Scan for the cell matching the given text and deliver its [X, Y] coordinate at center. 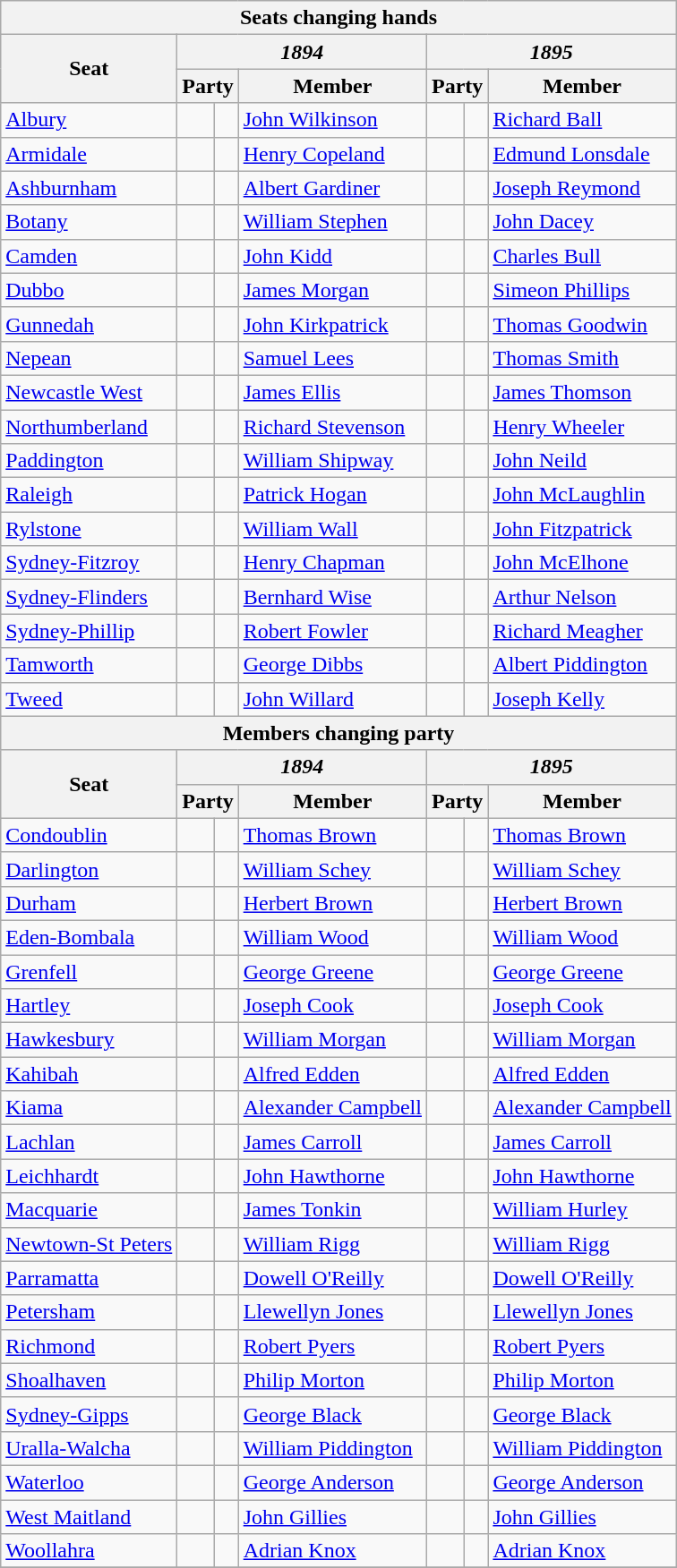
Newtown-St Peters [90, 1244]
Seats changing hands [338, 18]
West Maitland [90, 1517]
John Fitzpatrick [582, 529]
Hartley [90, 1006]
Samuel Lees [332, 358]
Leichhardt [90, 1176]
Tamworth [90, 665]
Albert Piddington [582, 665]
Thomas Smith [582, 358]
Dubbo [90, 290]
James Ellis [332, 392]
Henry Wheeler [582, 427]
Sydney-Fitzroy [90, 563]
Charles Bull [582, 256]
Ashburnham [90, 188]
John Neild [582, 461]
Uralla-Walcha [90, 1448]
Richard Ball [582, 120]
John Kidd [332, 256]
Robert Fowler [332, 631]
John Wilkinson [332, 120]
John Kirkpatrick [332, 324]
Grenfell [90, 971]
Botany [90, 222]
Hawkesbury [90, 1040]
Sydney-Flinders [90, 597]
Macquarie [90, 1210]
Joseph Kelly [582, 699]
Camden [90, 256]
John Dacey [582, 222]
Shoalhaven [90, 1380]
William Stephen [332, 222]
Nepean [90, 358]
Sydney-Phillip [90, 631]
James Morgan [332, 290]
John Willard [332, 699]
Richard Stevenson [332, 427]
Bernhard Wise [332, 597]
Rylstone [90, 529]
Northumberland [90, 427]
Simeon Phillips [582, 290]
Sydney-Gipps [90, 1414]
Newcastle West [90, 392]
Members changing party [338, 733]
Petersham [90, 1312]
Albert Gardiner [332, 188]
Patrick Hogan [332, 495]
Arthur Nelson [582, 597]
Parramatta [90, 1278]
Durham [90, 903]
Gunnedah [90, 324]
George Dibbs [332, 665]
Henry Copeland [332, 154]
Lachlan [90, 1142]
Raleigh [90, 495]
Eden-Bombala [90, 937]
Armidale [90, 154]
William Hurley [582, 1210]
Henry Chapman [332, 563]
John McLaughlin [582, 495]
Richard Meagher [582, 631]
Condoublin [90, 835]
William Shipway [332, 461]
Paddington [90, 461]
Joseph Reymond [582, 188]
Richmond [90, 1346]
Kiama [90, 1108]
Darlington [90, 869]
Edmund Lonsdale [582, 154]
Thomas Goodwin [582, 324]
James Thomson [582, 392]
Tweed [90, 699]
James Tonkin [332, 1210]
William Wall [332, 529]
John McElhone [582, 563]
Woollahra [90, 1551]
Waterloo [90, 1482]
Kahibah [90, 1074]
Albury [90, 120]
